Scan for the cell matching the given text and deliver its [X, Y] coordinate at center. 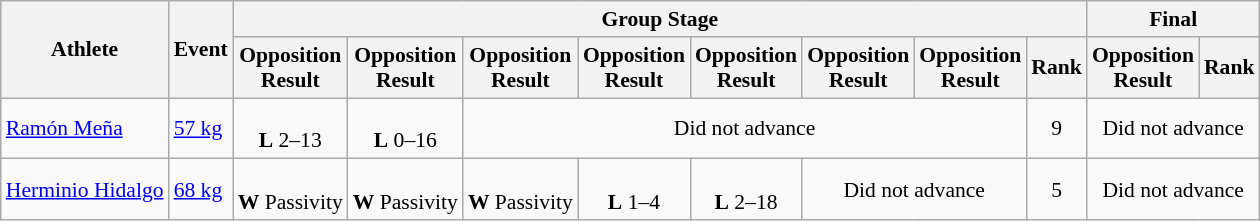
Final [1174, 19]
Event [201, 50]
5 [1056, 190]
L 1–4 [634, 190]
L 0–16 [406, 128]
L 2–18 [746, 190]
Group Stage [660, 19]
Ramón Meña [85, 128]
57 kg [201, 128]
Herminio Hidalgo [85, 190]
9 [1056, 128]
L 2–13 [290, 128]
68 kg [201, 190]
Athlete [85, 50]
